From the cell containing the given text, extract its center point as (x, y) coordinate. 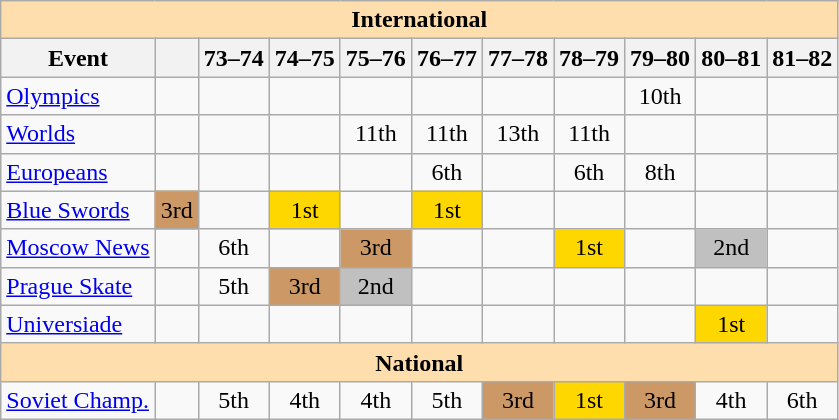
75–76 (376, 58)
13th (518, 134)
10th (660, 96)
Soviet Champ. (78, 400)
Event (78, 58)
Blue Swords (78, 210)
79–80 (660, 58)
8th (660, 172)
International (420, 20)
Olympics (78, 96)
Europeans (78, 172)
Universiade (78, 324)
77–78 (518, 58)
Worlds (78, 134)
73–74 (234, 58)
78–79 (590, 58)
National (420, 362)
81–82 (802, 58)
74–75 (304, 58)
76–77 (446, 58)
Moscow News (78, 248)
80–81 (732, 58)
Prague Skate (78, 286)
